From the cell containing the given text, extract its center point as (X, Y) coordinate. 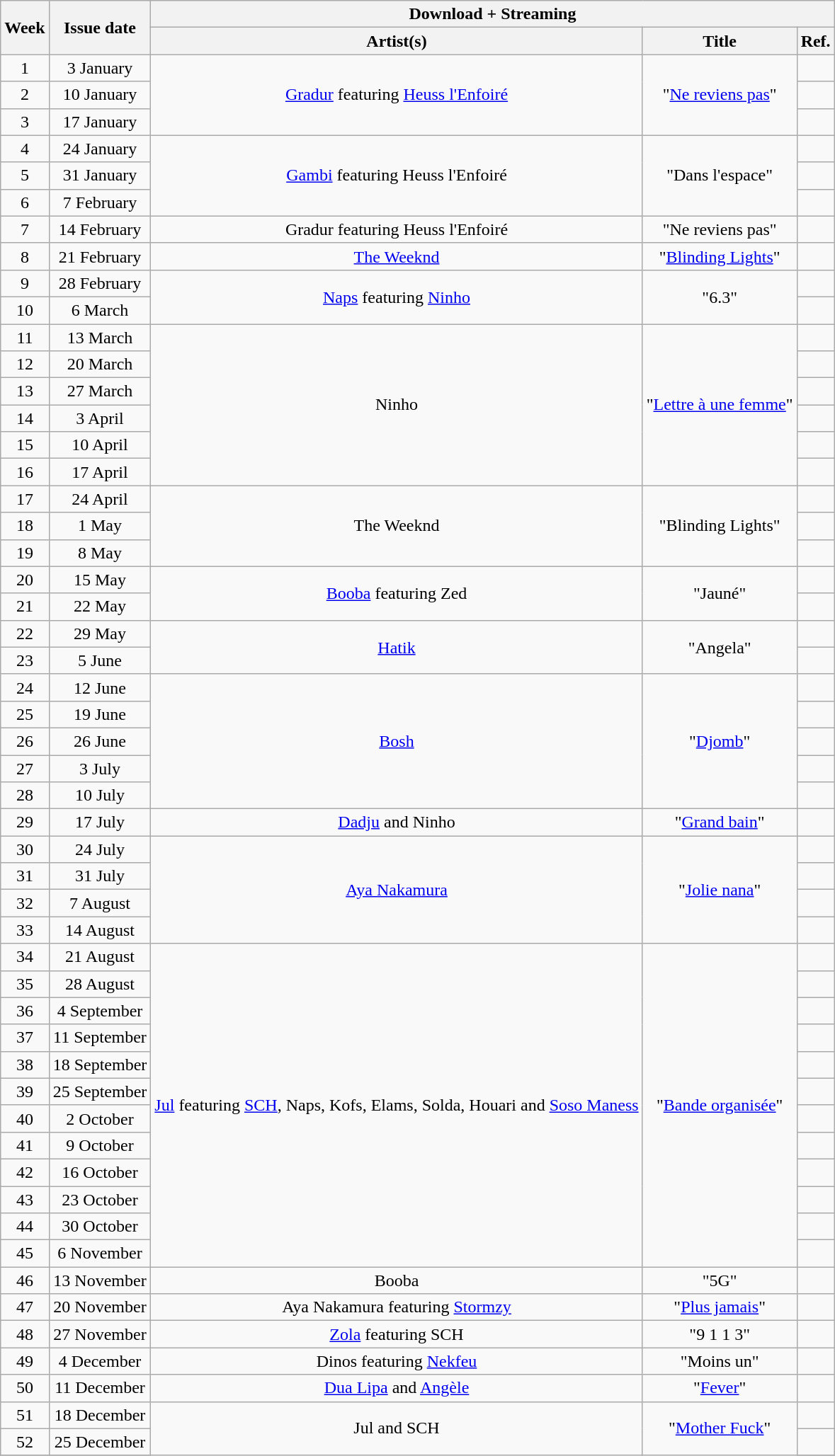
1 (25, 68)
16 (25, 472)
10 January (100, 95)
9 October (100, 1145)
17 January (100, 122)
"Fever" (720, 1388)
3 July (100, 768)
Jul and SCH (397, 1428)
49 (25, 1361)
13 (25, 391)
48 (25, 1334)
6 November (100, 1254)
Dinos featuring Nekfeu (397, 1361)
27 March (100, 391)
11 (25, 338)
"Grand bain" (720, 822)
24 January (100, 149)
36 (25, 1011)
20 November (100, 1307)
5 (25, 176)
43 (25, 1200)
13 March (100, 338)
Naps featuring Ninho (397, 297)
21 August (100, 957)
10 July (100, 796)
22 May (100, 607)
9 (25, 283)
14 (25, 418)
42 (25, 1172)
"Moins un" (720, 1361)
20 (25, 580)
24 (25, 687)
4 December (100, 1361)
20 March (100, 365)
14 August (100, 930)
35 (25, 984)
2 (25, 95)
"Angela" (720, 647)
11 December (100, 1388)
"Jolie nana" (720, 890)
"Mother Fuck" (720, 1428)
Download + Streaming (493, 14)
4 September (100, 1011)
16 October (100, 1172)
27 November (100, 1334)
Booba featuring Zed (397, 593)
33 (25, 930)
29 May (100, 634)
44 (25, 1227)
25 December (100, 1442)
32 (25, 903)
Zola featuring SCH (397, 1334)
15 (25, 445)
21 February (100, 256)
40 (25, 1118)
24 April (100, 499)
Booba (397, 1280)
17 July (100, 822)
26 (25, 741)
25 September (100, 1091)
Ninho (397, 405)
3 (25, 122)
23 October (100, 1200)
22 (25, 634)
47 (25, 1307)
8 May (100, 553)
"6.3" (720, 297)
31 January (100, 176)
23 (25, 660)
26 June (100, 741)
34 (25, 957)
"Lettre à une femme" (720, 405)
39 (25, 1091)
27 (25, 768)
Dua Lipa and Angèle (397, 1388)
29 (25, 822)
1 May (100, 526)
8 (25, 256)
46 (25, 1280)
18 (25, 526)
12 June (100, 687)
15 May (100, 580)
45 (25, 1254)
31 (25, 876)
41 (25, 1145)
6 March (100, 310)
28 August (100, 984)
3 January (100, 68)
50 (25, 1388)
12 (25, 365)
5 June (100, 660)
Ref. (816, 41)
31 July (100, 876)
"Bande organisée" (720, 1106)
Bosh (397, 741)
30 (25, 849)
19 June (100, 714)
"Plus jamais" (720, 1307)
2 October (100, 1118)
Issue date (100, 28)
"Jauné" (720, 593)
21 (25, 607)
Aya Nakamura featuring Stormzy (397, 1307)
"Dans l'espace" (720, 176)
18 September (100, 1065)
Jul featuring SCH, Naps, Kofs, Elams, Solda, Houari and Soso Maness (397, 1106)
18 December (100, 1415)
Week (25, 28)
17 April (100, 472)
13 November (100, 1280)
17 (25, 499)
7 August (100, 903)
Aya Nakamura (397, 890)
38 (25, 1065)
Dadju and Ninho (397, 822)
Artist(s) (397, 41)
"5G" (720, 1280)
14 February (100, 229)
Title (720, 41)
52 (25, 1442)
10 April (100, 445)
25 (25, 714)
"9 1 1 3" (720, 1334)
19 (25, 553)
28 February (100, 283)
11 September (100, 1038)
7 February (100, 202)
7 (25, 229)
3 April (100, 418)
30 October (100, 1227)
51 (25, 1415)
Gambi featuring Heuss l'Enfoiré (397, 176)
24 July (100, 849)
28 (25, 796)
"Djomb" (720, 741)
6 (25, 202)
4 (25, 149)
Hatik (397, 647)
10 (25, 310)
37 (25, 1038)
